Identify which cell holds the provided text, then report its [X, Y] central coordinate. 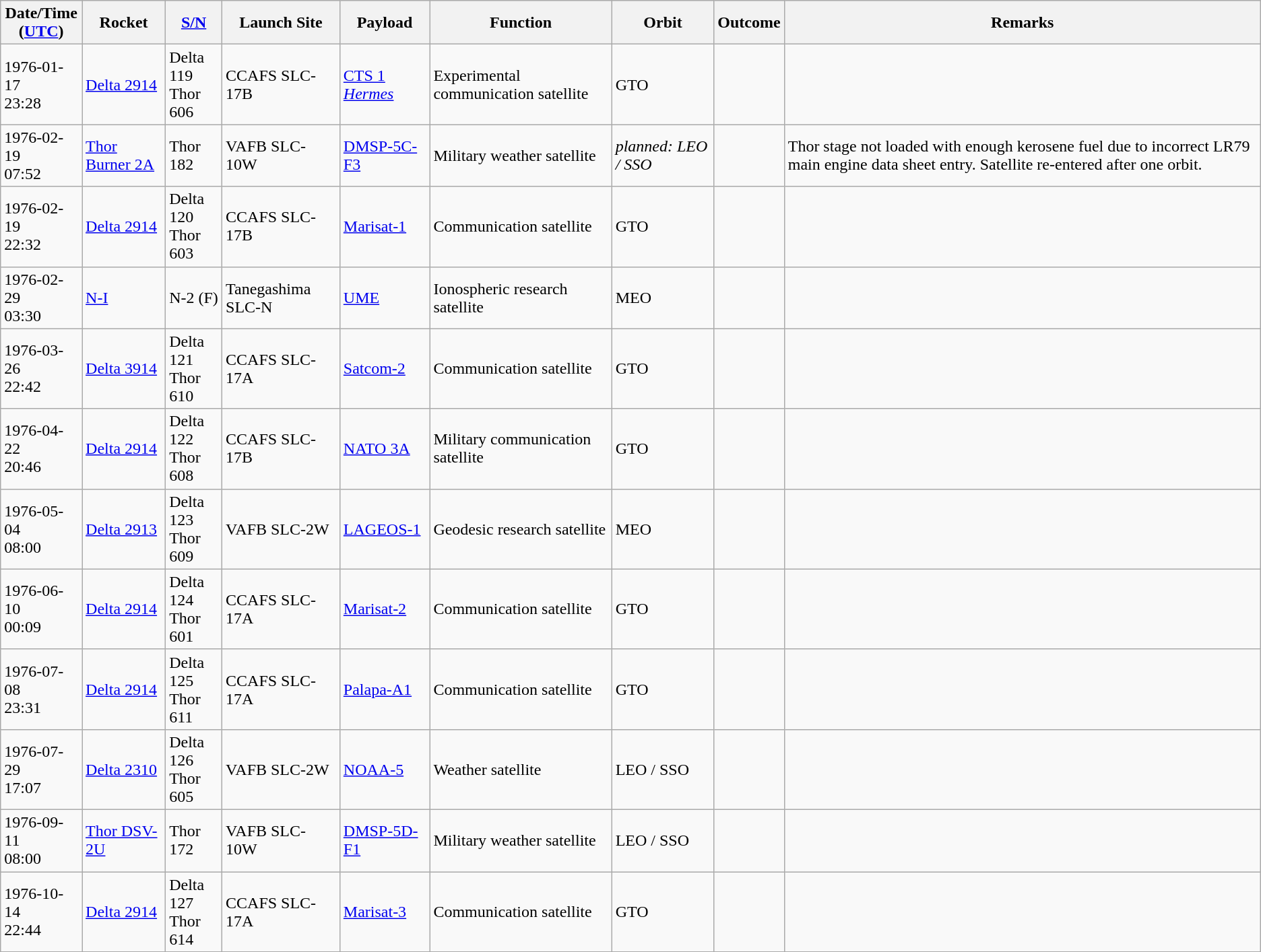
Payload [385, 23]
DMSP-5C-F3 [385, 156]
N-2 (F) [194, 298]
Delta 125Thor 611 [194, 689]
Date/Time(UTC) [42, 23]
Thor Burner 2A [124, 156]
Military communication satellite [521, 448]
NOAA-5 [385, 769]
Outcome [749, 23]
Marisat-1 [385, 226]
Function [521, 23]
NATO 3A [385, 448]
1976-07-2917:07 [42, 769]
Palapa-A1 [385, 689]
1976-04-2220:46 [42, 448]
Thor stage not loaded with enough kerosene fuel due to incorrect LR79 main engine data sheet entry. Satellite re-entered after one orbit. [1023, 156]
Delta 119Thor 606 [194, 85]
Delta 124Thor 601 [194, 609]
UME [385, 298]
1976-09-1108:00 [42, 840]
Delta 3914 [124, 369]
1976-10-1422:44 [42, 912]
Delta 123Thor 609 [194, 529]
Thor DSV-2U [124, 840]
Marisat-2 [385, 609]
Delta 121Thor 610 [194, 369]
Delta 2913 [124, 529]
Delta 2310 [124, 769]
Experimental communication satellite [521, 85]
1976-06-1000:09 [42, 609]
1976-02-1907:52 [42, 156]
Delta 126Thor 605 [194, 769]
DMSP-5D-F1 [385, 840]
Geodesic research satellite [521, 529]
Orbit [663, 23]
1976-03-2622:42 [42, 369]
N-I [124, 298]
Thor 172 [194, 840]
CTS 1 Hermes [385, 85]
Delta 127Thor 614 [194, 912]
S/N [194, 23]
Satcom-2 [385, 369]
Ionospheric research satellite [521, 298]
1976-05-0408:00 [42, 529]
Launch Site [282, 23]
LAGEOS-1 [385, 529]
1976-02-1922:32 [42, 226]
1976-07-0823:31 [42, 689]
1976-01-1723:28 [42, 85]
Thor 182 [194, 156]
Weather satellite [521, 769]
Remarks [1023, 23]
Delta 120Thor 603 [194, 226]
Marisat-3 [385, 912]
Rocket [124, 23]
Delta 122Thor 608 [194, 448]
planned: LEO / SSO [663, 156]
1976-02-2903:30 [42, 298]
Tanegashima SLC-N [282, 298]
